Search for the cell housing the specified text and yield its (X, Y) center coordinate. 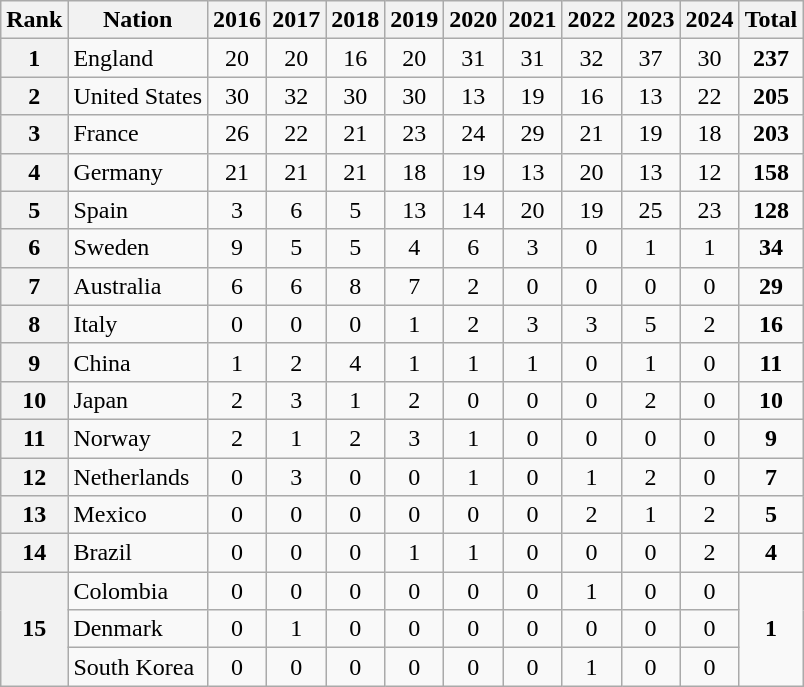
Colombia (138, 591)
2018 (356, 20)
2017 (296, 20)
Sweden (138, 248)
15 (34, 629)
Rank (34, 20)
2019 (414, 20)
Denmark (138, 629)
25 (650, 210)
Netherlands (138, 477)
2016 (238, 20)
China (138, 362)
203 (771, 134)
Italy (138, 324)
2023 (650, 20)
Mexico (138, 515)
237 (771, 58)
Japan (138, 400)
Total (771, 20)
37 (650, 58)
24 (474, 134)
Spain (138, 210)
34 (771, 248)
128 (771, 210)
2024 (710, 20)
South Korea (138, 667)
2020 (474, 20)
Norway (138, 438)
Nation (138, 20)
2022 (592, 20)
26 (238, 134)
205 (771, 96)
United States (138, 96)
2021 (532, 20)
Brazil (138, 553)
France (138, 134)
158 (771, 172)
England (138, 58)
Germany (138, 172)
Australia (138, 286)
